For the text-containing cell, return its midpoint in (X, Y) coordinate format. 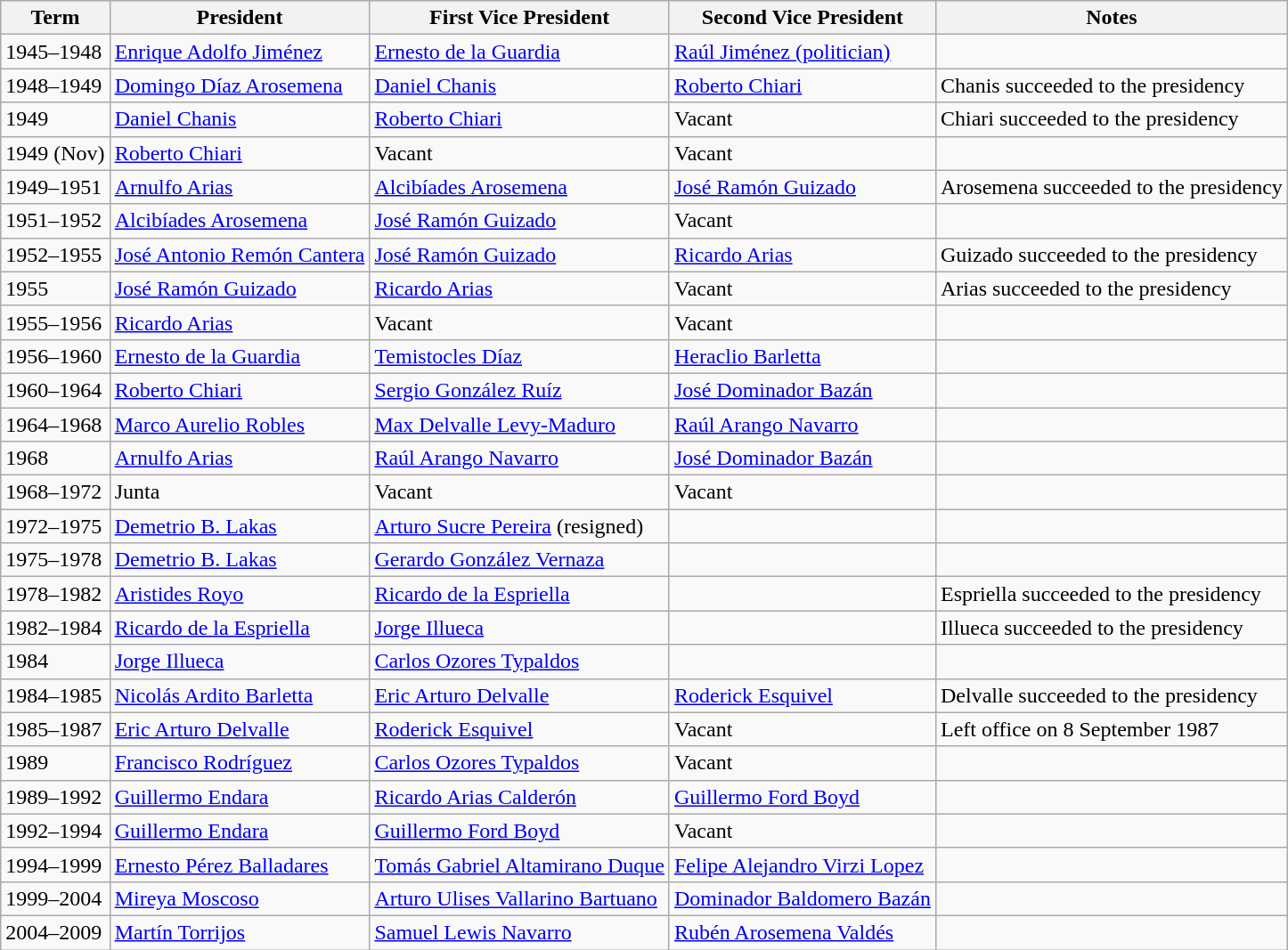
1989 (55, 763)
Arosemena succeeded to the presidency (1112, 187)
Notes (1112, 18)
1984–1985 (55, 695)
Second Vice President (802, 18)
Martín Torrijos (240, 932)
Ricardo Arias Calderón (520, 797)
Aristides Royo (240, 594)
1989–1992 (55, 797)
1968 (55, 459)
Felipe Alejandro Virzi Lopez (802, 865)
1952–1955 (55, 255)
Illueca succeeded to the presidency (1112, 628)
1955–1956 (55, 322)
1982–1984 (55, 628)
Sergio González Ruíz (520, 390)
Tomás Gabriel Altamirano Duque (520, 865)
Junta (240, 492)
1948–1949 (55, 85)
Arias succeeded to the presidency (1112, 288)
Temistocles Díaz (520, 356)
Arturo Ulises Vallarino Bartuano (520, 898)
1999–2004 (55, 898)
1975–1978 (55, 560)
Max Delvalle Levy-Maduro (520, 425)
Rubén Arosemena Valdés (802, 932)
Dominador Baldomero Bazán (802, 898)
Francisco Rodríguez (240, 763)
1964–1968 (55, 425)
1955 (55, 288)
Raúl Jiménez (politician) (802, 52)
Ernesto Pérez Balladares (240, 865)
1978–1982 (55, 594)
1956–1960 (55, 356)
Chiari succeeded to the presidency (1112, 119)
1984 (55, 662)
2004–2009 (55, 932)
1949 (55, 119)
Mireya Moscoso (240, 898)
1949 (Nov) (55, 153)
Delvalle succeeded to the presidency (1112, 695)
Enrique Adolfo Jiménez (240, 52)
José Antonio Remón Cantera (240, 255)
1985–1987 (55, 729)
Heraclio Barletta (802, 356)
1951–1952 (55, 221)
Samuel Lewis Navarro (520, 932)
Nicolás Ardito Barletta (240, 695)
1992–1994 (55, 831)
Arturo Sucre Pereira (resigned) (520, 526)
Left office on 8 September 1987 (1112, 729)
1972–1975 (55, 526)
President (240, 18)
1960–1964 (55, 390)
Guizado succeeded to the presidency (1112, 255)
1949–1951 (55, 187)
Gerardo González Vernaza (520, 560)
Marco Aurelio Robles (240, 425)
1994–1999 (55, 865)
1945–1948 (55, 52)
Domingo Díaz Arosemena (240, 85)
First Vice President (520, 18)
Chanis succeeded to the presidency (1112, 85)
Term (55, 18)
1968–1972 (55, 492)
Espriella succeeded to the presidency (1112, 594)
